Detect which cell encompasses the target text, then output its (X, Y) center coordinate. 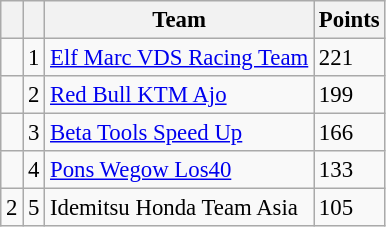
105 (350, 208)
221 (350, 58)
166 (350, 133)
Team (180, 20)
133 (350, 170)
1 (34, 58)
Elf Marc VDS Racing Team (180, 58)
Pons Wegow Los40 (180, 170)
199 (350, 95)
3 (34, 133)
Red Bull KTM Ajo (180, 95)
5 (34, 208)
Points (350, 20)
4 (34, 170)
Idemitsu Honda Team Asia (180, 208)
Beta Tools Speed Up (180, 133)
